Extract the (X, Y) coordinate from the center of the cell holding the provided text.  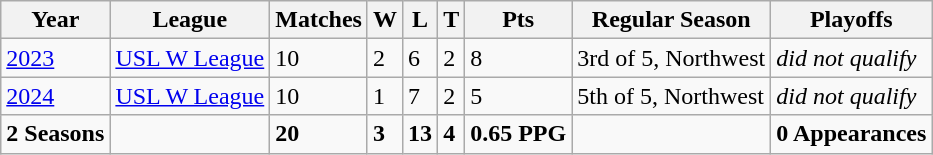
6 (420, 58)
W (384, 20)
Regular Season (672, 20)
3rd of 5, Northwest (672, 58)
5 (518, 96)
League (190, 20)
20 (319, 134)
L (420, 20)
0 Appearances (852, 134)
8 (518, 58)
Playoffs (852, 20)
Matches (319, 20)
0.65 PPG (518, 134)
2 Seasons (56, 134)
T (452, 20)
Pts (518, 20)
3 (384, 134)
5th of 5, Northwest (672, 96)
4 (452, 134)
13 (420, 134)
1 (384, 96)
Year (56, 20)
7 (420, 96)
2023 (56, 58)
2024 (56, 96)
